Provide the (X, Y) coordinate of the cell's center where the given text is located.  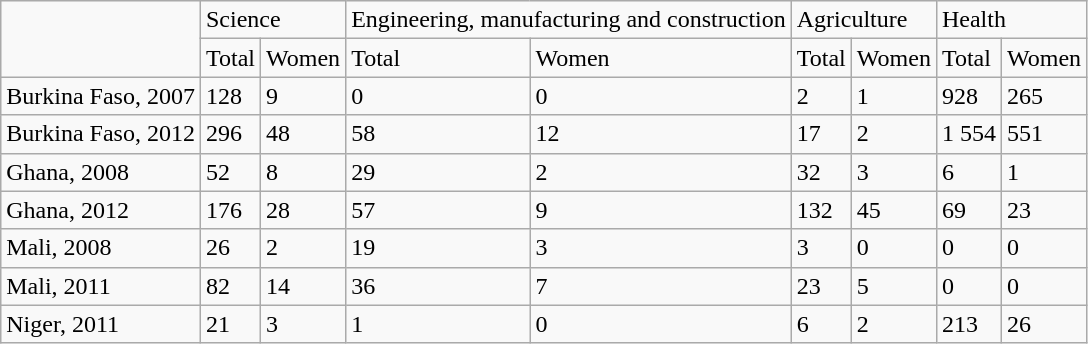
Health (1011, 20)
52 (230, 172)
Mali, 2008 (101, 248)
132 (821, 210)
176 (230, 210)
Mali, 2011 (101, 286)
1 554 (968, 134)
29 (438, 172)
Burkina Faso, 2007 (101, 96)
21 (230, 324)
928 (968, 96)
Ghana, 2008 (101, 172)
57 (438, 210)
5 (894, 286)
213 (968, 324)
82 (230, 286)
28 (304, 210)
128 (230, 96)
Science (272, 20)
36 (438, 286)
19 (438, 248)
Ghana, 2012 (101, 210)
69 (968, 210)
Burkina Faso, 2012 (101, 134)
32 (821, 172)
58 (438, 134)
48 (304, 134)
Agriculture (864, 20)
551 (1044, 134)
12 (660, 134)
8 (304, 172)
17 (821, 134)
45 (894, 210)
7 (660, 286)
265 (1044, 96)
14 (304, 286)
Engineering, manufacturing and construction (569, 20)
296 (230, 134)
Niger, 2011 (101, 324)
